Return the (x, y) coordinate for the center point of the cell that contains the specified text.  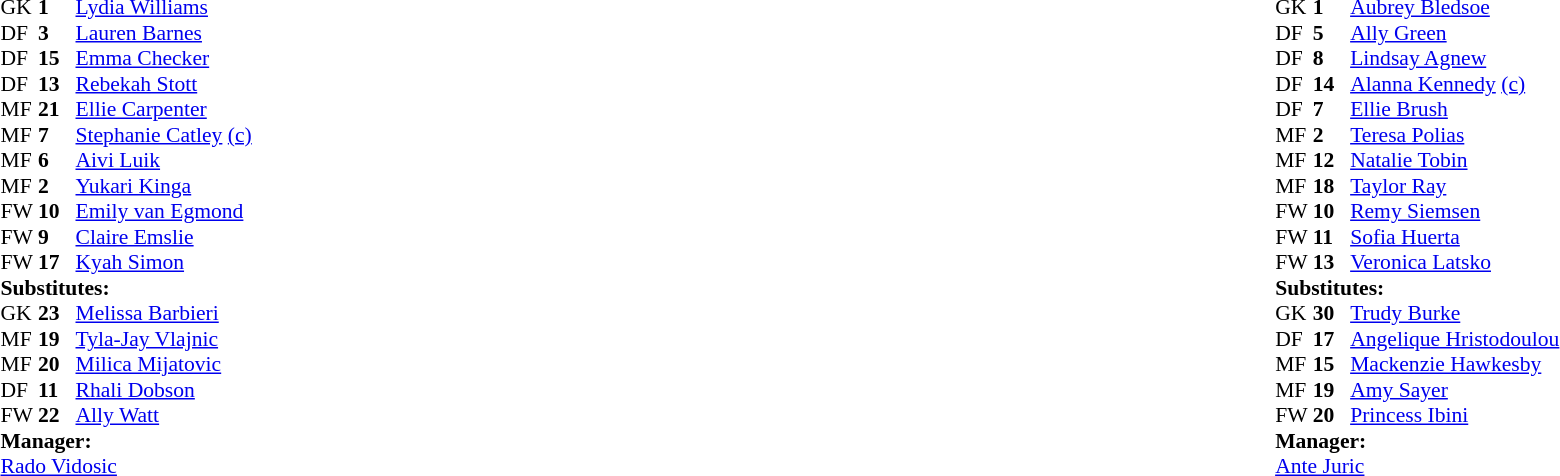
9 (57, 237)
Lauren Barnes (164, 33)
5 (1332, 33)
Princess Ibini (1454, 415)
Melissa Barbieri (164, 313)
Emma Checker (164, 59)
Amy Sayer (1454, 390)
Emily van Egmond (164, 211)
Angelique Hristodoulou (1454, 339)
3 (57, 33)
21 (57, 109)
Stephanie Catley (c) (164, 135)
18 (1332, 186)
Aivi Luik (164, 161)
Rhali Dobson (164, 390)
Trudy Burke (1454, 313)
Teresa Polias (1454, 135)
Alanna Kennedy (c) (1454, 84)
Mackenzie Hawkesby (1454, 365)
Ellie Brush (1454, 109)
Ellie Carpenter (164, 109)
23 (57, 313)
22 (57, 415)
Ally Green (1454, 33)
12 (1332, 161)
Ally Watt (164, 415)
6 (57, 161)
Yukari Kinga (164, 186)
Sofia Huerta (1454, 237)
Kyah Simon (164, 263)
8 (1332, 59)
30 (1332, 313)
14 (1332, 84)
Natalie Tobin (1454, 161)
Taylor Ray (1454, 186)
Veronica Latsko (1454, 263)
Remy Siemsen (1454, 211)
Claire Emslie (164, 237)
Lindsay Agnew (1454, 59)
Milica Mijatovic (164, 365)
Rebekah Stott (164, 84)
Tyla-Jay Vlajnic (164, 339)
